Determine the (x, y) coordinate at the center of the cell enclosing the given text.  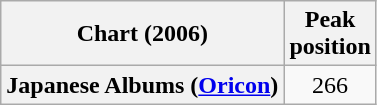
Peakposition (330, 34)
Japanese Albums (Oricon) (142, 85)
266 (330, 85)
Chart (2006) (142, 34)
